Search for the cell housing the specified text and yield its (X, Y) center coordinate. 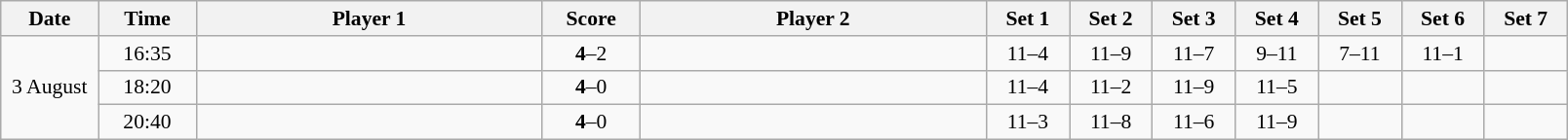
11–7 (1194, 53)
Set 6 (1443, 18)
16:35 (147, 53)
9–11 (1277, 53)
11–8 (1110, 122)
Set 1 (1028, 18)
Set 3 (1194, 18)
Time (147, 18)
Set 2 (1110, 18)
11–1 (1443, 53)
20:40 (147, 122)
11–6 (1194, 122)
3 August (50, 87)
Set 4 (1277, 18)
11–3 (1028, 122)
11–2 (1110, 87)
Set 5 (1359, 18)
18:20 (147, 87)
Player 2 (813, 18)
Set 7 (1525, 18)
7–11 (1359, 53)
11–5 (1277, 87)
Player 1 (369, 18)
4–2 (591, 53)
Date (50, 18)
Score (591, 18)
